Identify which cell holds the provided text, then report its [X, Y] central coordinate. 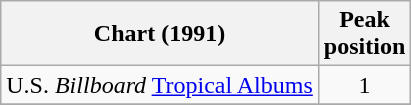
1 [364, 85]
Chart (1991) [160, 34]
Peakposition [364, 34]
U.S. Billboard Tropical Albums [160, 85]
